Return the [X, Y] coordinate for the center point of the cell that contains the specified text.  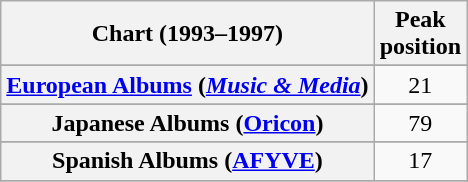
17 [420, 161]
Chart (1993–1997) [188, 34]
Peakposition [420, 34]
79 [420, 123]
European Albums (Music & Media) [188, 85]
Japanese Albums (Oricon) [188, 123]
21 [420, 85]
Spanish Albums (AFYVE) [188, 161]
